Scan for the cell matching the given text and deliver its [x, y] coordinate at center. 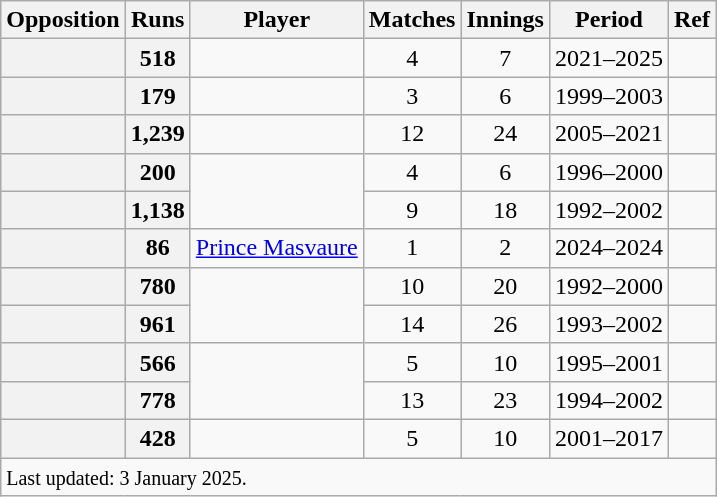
13 [412, 400]
2 [505, 248]
Runs [158, 20]
Period [608, 20]
1,138 [158, 210]
Matches [412, 20]
2005–2021 [608, 134]
179 [158, 96]
24 [505, 134]
1994–2002 [608, 400]
428 [158, 438]
778 [158, 400]
1 [412, 248]
7 [505, 58]
2021–2025 [608, 58]
20 [505, 286]
780 [158, 286]
1999–2003 [608, 96]
Prince Masvaure [276, 248]
1992–2002 [608, 210]
1,239 [158, 134]
1993–2002 [608, 324]
200 [158, 172]
12 [412, 134]
Last updated: 3 January 2025. [358, 477]
3 [412, 96]
1995–2001 [608, 362]
Ref [692, 20]
566 [158, 362]
86 [158, 248]
1992–2000 [608, 286]
2024–2024 [608, 248]
518 [158, 58]
23 [505, 400]
1996–2000 [608, 172]
9 [412, 210]
18 [505, 210]
14 [412, 324]
Innings [505, 20]
26 [505, 324]
961 [158, 324]
Player [276, 20]
2001–2017 [608, 438]
Opposition [63, 20]
